Extract the (x, y) coordinate from the center of the cell holding the provided text.  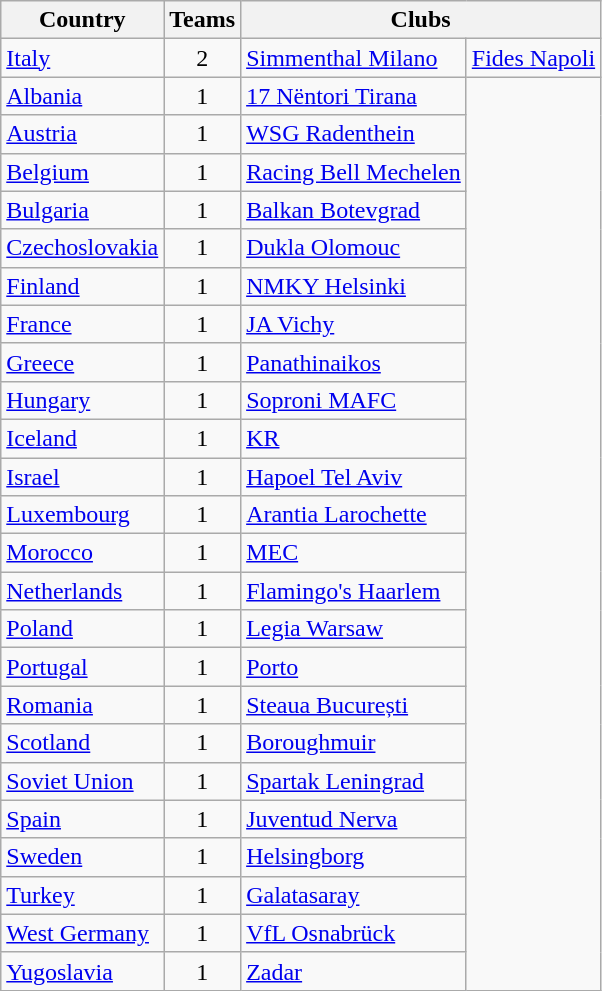
Italy (82, 58)
Turkey (82, 895)
Poland (82, 629)
Iceland (82, 438)
VfL Osnabrück (354, 933)
Steaua București (354, 705)
MEC (354, 553)
Hungary (82, 400)
Belgium (82, 172)
Racing Bell Mechelen (354, 172)
Netherlands (82, 591)
Czechoslovakia (82, 248)
JA Vichy (354, 324)
Fides Napoli (533, 58)
Dukla Olomouc (354, 248)
Soproni MAFC (354, 400)
Simmenthal Milano (354, 58)
17 Nëntori Tirana (354, 96)
Juventud Nerva (354, 819)
Boroughmuir (354, 743)
Spain (82, 819)
Hapoel Tel Aviv (354, 477)
Romania (82, 705)
Flamingo's Haarlem (354, 591)
Israel (82, 477)
Clubs (421, 20)
2 (202, 58)
Albania (82, 96)
Scotland (82, 743)
Finland (82, 286)
Teams (202, 20)
Soviet Union (82, 781)
Austria (82, 134)
Balkan Botevgrad (354, 210)
Luxembourg (82, 515)
KR (354, 438)
Helsingborg (354, 857)
Zadar (354, 971)
WSG Radenthein (354, 134)
Bulgaria (82, 210)
NMKY Helsinki (354, 286)
West Germany (82, 933)
Arantia Larochette (354, 515)
Morocco (82, 553)
Spartak Leningrad (354, 781)
France (82, 324)
Galatasaray (354, 895)
Greece (82, 362)
Porto (354, 667)
Sweden (82, 857)
Panathinaikos (354, 362)
Country (82, 20)
Portugal (82, 667)
Yugoslavia (82, 971)
Legia Warsaw (354, 629)
